Detect which cell encompasses the target text, then output its (X, Y) center coordinate. 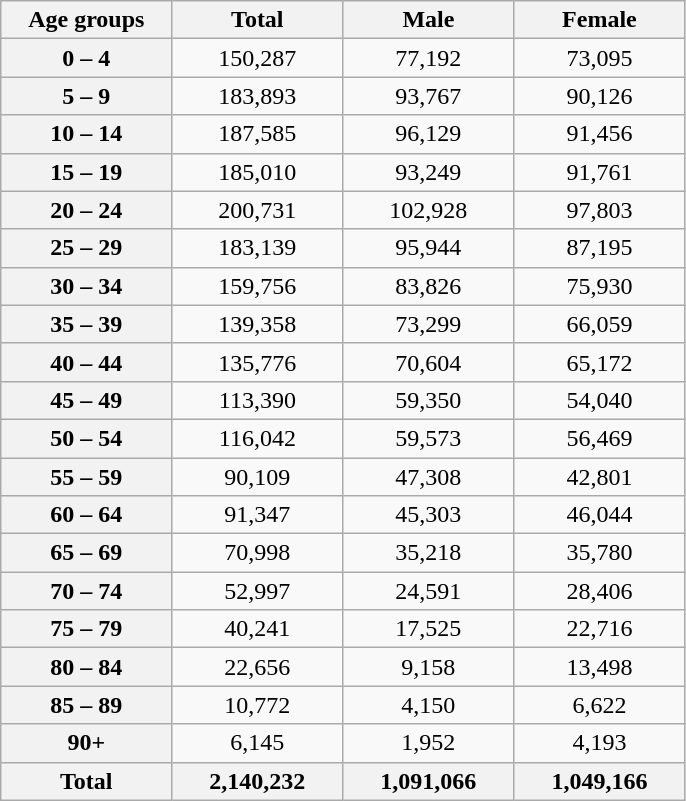
5 – 9 (86, 96)
93,767 (428, 96)
24,591 (428, 591)
102,928 (428, 210)
40 – 44 (86, 362)
65,172 (600, 362)
0 – 4 (86, 58)
77,192 (428, 58)
35,218 (428, 553)
55 – 59 (86, 477)
45,303 (428, 515)
93,249 (428, 172)
10 – 14 (86, 134)
10,772 (258, 705)
9,158 (428, 667)
83,826 (428, 286)
113,390 (258, 400)
15 – 19 (86, 172)
135,776 (258, 362)
80 – 84 (86, 667)
73,095 (600, 58)
50 – 54 (86, 438)
91,456 (600, 134)
6,622 (600, 705)
183,893 (258, 96)
54,040 (600, 400)
183,139 (258, 248)
91,347 (258, 515)
Age groups (86, 20)
96,129 (428, 134)
30 – 34 (86, 286)
25 – 29 (86, 248)
35,780 (600, 553)
22,656 (258, 667)
85 – 89 (86, 705)
187,585 (258, 134)
Female (600, 20)
42,801 (600, 477)
40,241 (258, 629)
20 – 24 (86, 210)
1,049,166 (600, 781)
75,930 (600, 286)
185,010 (258, 172)
65 – 69 (86, 553)
1,952 (428, 743)
95,944 (428, 248)
90+ (86, 743)
2,140,232 (258, 781)
52,997 (258, 591)
90,109 (258, 477)
28,406 (600, 591)
6,145 (258, 743)
66,059 (600, 324)
4,193 (600, 743)
47,308 (428, 477)
116,042 (258, 438)
70,604 (428, 362)
73,299 (428, 324)
70,998 (258, 553)
Male (428, 20)
59,573 (428, 438)
1,091,066 (428, 781)
87,195 (600, 248)
56,469 (600, 438)
91,761 (600, 172)
45 – 49 (86, 400)
22,716 (600, 629)
70 – 74 (86, 591)
97,803 (600, 210)
46,044 (600, 515)
75 – 79 (86, 629)
13,498 (600, 667)
60 – 64 (86, 515)
90,126 (600, 96)
139,358 (258, 324)
35 – 39 (86, 324)
17,525 (428, 629)
200,731 (258, 210)
159,756 (258, 286)
4,150 (428, 705)
150,287 (258, 58)
59,350 (428, 400)
